Extract the (x, y) coordinate from the center of the cell holding the provided text.  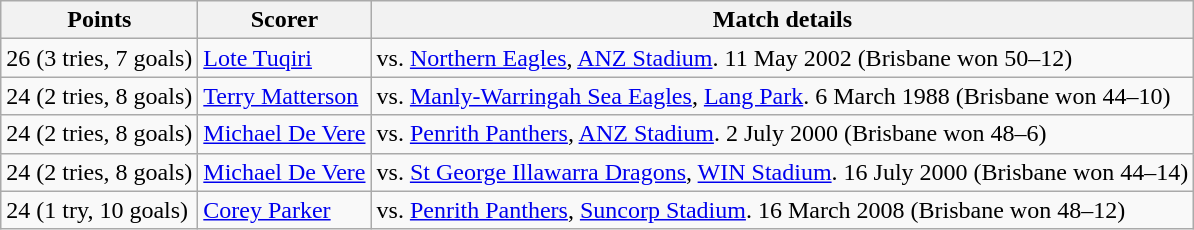
Points (100, 20)
Terry Matterson (284, 96)
Match details (782, 20)
vs. Penrith Panthers, Suncorp Stadium. 16 March 2008 (Brisbane won 48–12) (782, 210)
24 (1 try, 10 goals) (100, 210)
vs. Northern Eagles, ANZ Stadium. 11 May 2002 (Brisbane won 50–12) (782, 58)
vs. Manly-Warringah Sea Eagles, Lang Park. 6 March 1988 (Brisbane won 44–10) (782, 96)
vs. St George Illawarra Dragons, WIN Stadium. 16 July 2000 (Brisbane won 44–14) (782, 172)
Corey Parker (284, 210)
Scorer (284, 20)
26 (3 tries, 7 goals) (100, 58)
Lote Tuqiri (284, 58)
vs. Penrith Panthers, ANZ Stadium. 2 July 2000 (Brisbane won 48–6) (782, 134)
